Detect which cell encompasses the target text, then output its (x, y) center coordinate. 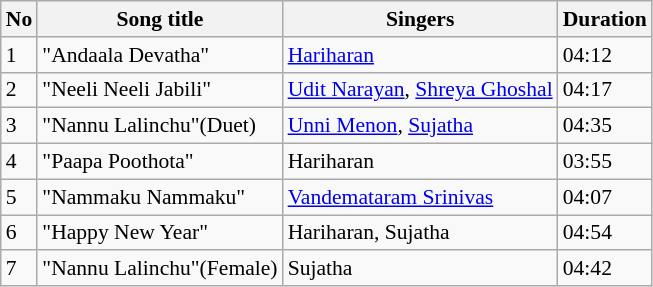
"Happy New Year" (160, 233)
Udit Narayan, Shreya Ghoshal (420, 90)
"Neeli Neeli Jabili" (160, 90)
"Nannu Lalinchu"(Duet) (160, 126)
Vandemataram Srinivas (420, 197)
04:42 (605, 269)
3 (20, 126)
04:35 (605, 126)
Singers (420, 19)
4 (20, 162)
Sujatha (420, 269)
6 (20, 233)
"Nammaku Nammaku" (160, 197)
"Andaala Devatha" (160, 55)
"Paapa Poothota" (160, 162)
5 (20, 197)
1 (20, 55)
Song title (160, 19)
7 (20, 269)
Duration (605, 19)
No (20, 19)
Hariharan, Sujatha (420, 233)
04:12 (605, 55)
04:17 (605, 90)
"Nannu Lalinchu"(Female) (160, 269)
04:07 (605, 197)
Unni Menon, Sujatha (420, 126)
2 (20, 90)
04:54 (605, 233)
03:55 (605, 162)
